Locate the cell with the specified text and output its (X, Y) center coordinate. 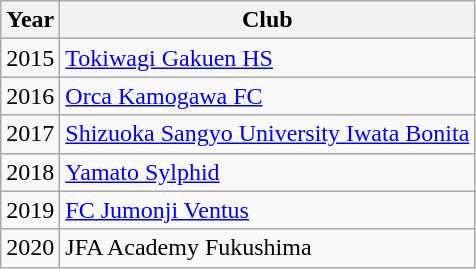
JFA Academy Fukushima (268, 248)
2017 (30, 134)
Year (30, 20)
2019 (30, 210)
2016 (30, 96)
2020 (30, 248)
Tokiwagi Gakuen HS (268, 58)
2018 (30, 172)
2015 (30, 58)
FC Jumonji Ventus (268, 210)
Shizuoka Sangyo University Iwata Bonita (268, 134)
Club (268, 20)
Yamato Sylphid (268, 172)
Orca Kamogawa FC (268, 96)
